Pinpoint the cell where the given text exists, returning its (x, y) midpoint coordinate. 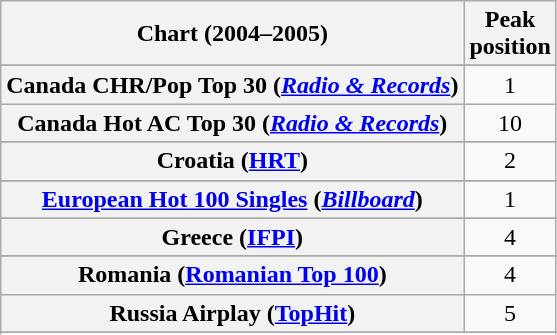
Croatia (HRT) (232, 161)
Greece (IFPI) (232, 237)
Chart (2004–2005) (232, 34)
Romania (Romanian Top 100) (232, 275)
10 (510, 123)
5 (510, 313)
Russia Airplay (TopHit) (232, 313)
Canada CHR/Pop Top 30 (Radio & Records) (232, 85)
European Hot 100 Singles (Billboard) (232, 199)
Peakposition (510, 34)
Canada Hot AC Top 30 (Radio & Records) (232, 123)
2 (510, 161)
